Find where the given text appears and provide that cell's center as (x, y) coordinate. 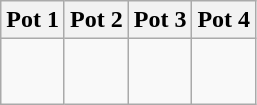
Pot 2 (96, 20)
Pot 1 (33, 20)
Pot 3 (160, 20)
Pot 4 (224, 20)
